From the cell containing the given text, extract its center point as [x, y] coordinate. 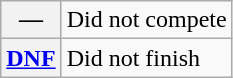
DNF [31, 58]
Did not finish [146, 58]
— [31, 20]
Did not compete [146, 20]
